Return the (x, y) coordinate for the center point of the cell that contains the specified text.  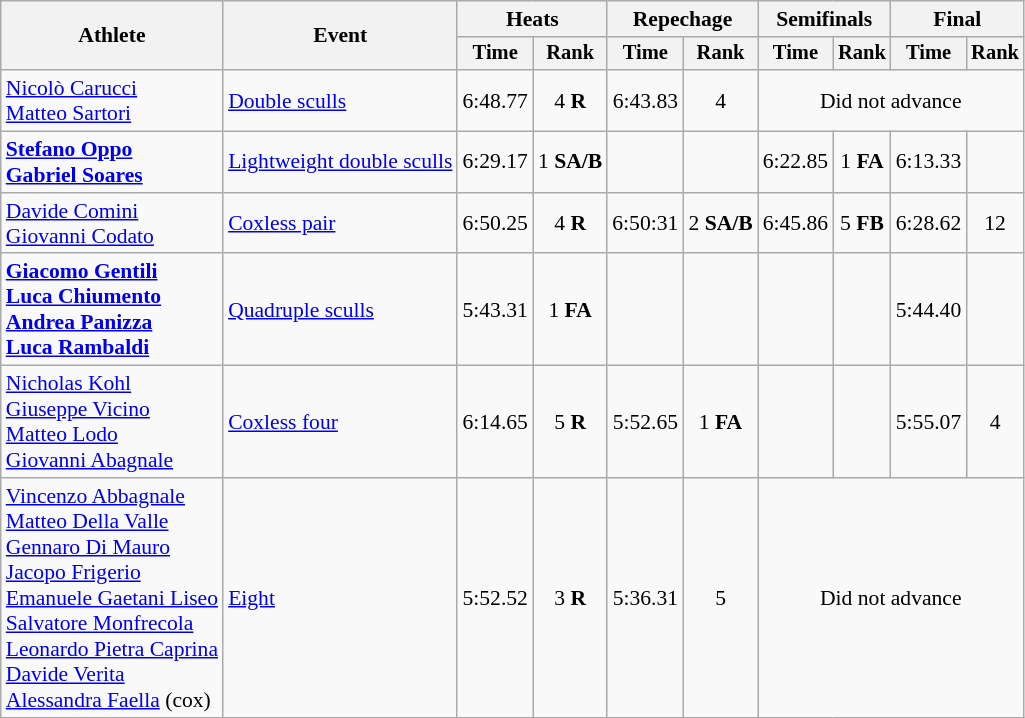
6:28.62 (928, 224)
5 R (570, 422)
Heats (532, 19)
Coxless four (340, 422)
Double sculls (340, 100)
Event (340, 36)
Repechage (682, 19)
6:48.77 (494, 100)
1 SA/B (570, 162)
6:14.65 (494, 422)
6:22.85 (796, 162)
Eight (340, 598)
5:43.31 (494, 310)
Semifinals (824, 19)
6:50.25 (494, 224)
5:52.52 (494, 598)
5:44.40 (928, 310)
Giacomo GentiliLuca ChiumentoAndrea PanizzaLuca Rambaldi (112, 310)
Quadruple sculls (340, 310)
Davide CominiGiovanni Codato (112, 224)
12 (995, 224)
Nicholas KohlGiuseppe VicinoMatteo LodoGiovanni Abagnale (112, 422)
Lightweight double sculls (340, 162)
Athlete (112, 36)
Stefano OppoGabriel Soares (112, 162)
Final (958, 19)
5 (720, 598)
5:52.65 (645, 422)
6:13.33 (928, 162)
Nicolò CarucciMatteo Sartori (112, 100)
6:45.86 (796, 224)
5 FB (862, 224)
Coxless pair (340, 224)
5:36.31 (645, 598)
6:29.17 (494, 162)
5:55.07 (928, 422)
6:43.83 (645, 100)
2 SA/B (720, 224)
6:50:31 (645, 224)
3 R (570, 598)
